Pinpoint the cell where the given text exists, returning its (X, Y) midpoint coordinate. 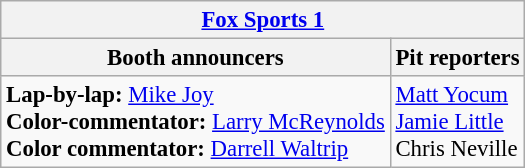
Lap-by-lap: Mike JoyColor-commentator: Larry McReynoldsColor commentator: Darrell Waltrip (196, 122)
Booth announcers (196, 58)
Fox Sports 1 (263, 20)
Matt YocumJamie LittleChris Neville (458, 122)
Pit reporters (458, 58)
